Extract the (X, Y) coordinate from the center of the cell holding the provided text.  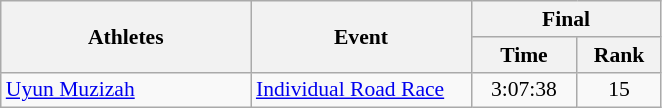
Uyun Muzizah (126, 90)
Individual Road Race (361, 90)
3:07:38 (524, 90)
15 (619, 90)
Rank (619, 55)
Time (524, 55)
Event (361, 36)
Athletes (126, 36)
Final (566, 19)
